Identify which cell holds the provided text, then report its [X, Y] central coordinate. 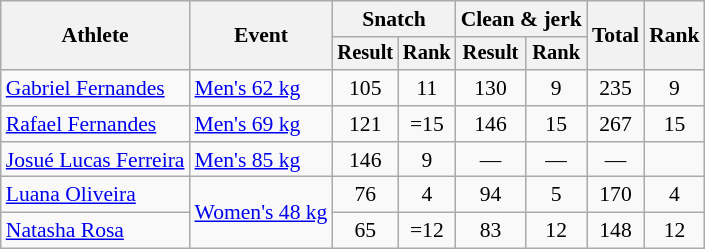
94 [491, 195]
Luana Oliveira [96, 195]
Snatch [394, 19]
Athlete [96, 36]
267 [616, 124]
Rafael Fernandes [96, 124]
148 [616, 231]
170 [616, 195]
Gabriel Fernandes [96, 88]
121 [365, 124]
Josué Lucas Ferreira [96, 160]
=15 [427, 124]
Event [260, 36]
Total [616, 36]
Men's 69 kg [260, 124]
Men's 85 kg [260, 160]
5 [556, 195]
11 [427, 88]
130 [491, 88]
Natasha Rosa [96, 231]
65 [365, 231]
235 [616, 88]
76 [365, 195]
=12 [427, 231]
Clean & jerk [522, 19]
105 [365, 88]
Men's 62 kg [260, 88]
Women's 48 kg [260, 212]
83 [491, 231]
